Identify which cell holds the provided text, then report its [x, y] central coordinate. 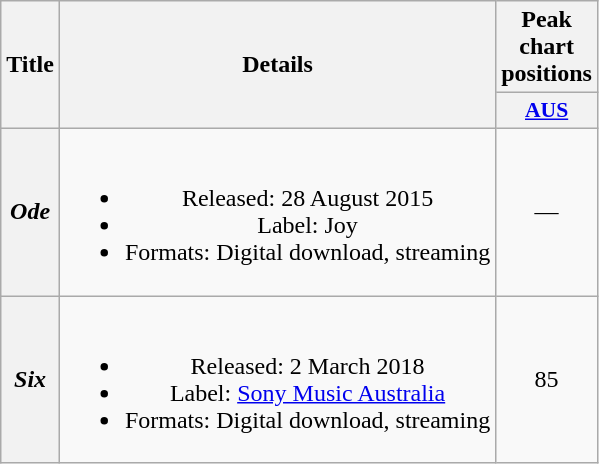
Peak chart positions [547, 47]
Details [277, 65]
85 [547, 380]
Six [30, 380]
Title [30, 65]
Released: 28 August 2015Label: Joy Formats: Digital download, streaming [277, 212]
Released: 2 March 2018Label: Sony Music AustraliaFormats: Digital download, streaming [277, 380]
Ode [30, 212]
— [547, 212]
AUS [547, 111]
